Identify which cell holds the provided text, then report its [X, Y] central coordinate. 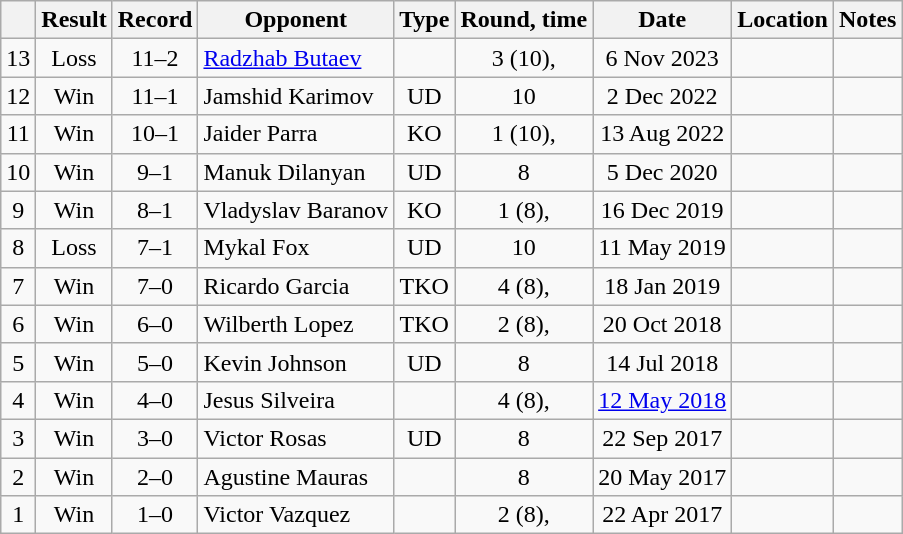
2–0 [155, 477]
Round, time [524, 20]
4–0 [155, 400]
1–0 [155, 515]
3 (10), [524, 58]
Kevin Johnson [296, 362]
Ricardo Garcia [296, 286]
Vladyslav Baranov [296, 210]
Jesus Silveira [296, 400]
22 Sep 2017 [662, 438]
5 [18, 362]
20 May 2017 [662, 477]
Record [155, 20]
Result [74, 20]
3 [18, 438]
11–2 [155, 58]
11–1 [155, 96]
8–1 [155, 210]
Manuk Dilanyan [296, 172]
Victor Rosas [296, 438]
Notes [867, 20]
Jamshid Karimov [296, 96]
1 [18, 515]
Radzhab Butaev [296, 58]
9–1 [155, 172]
6 [18, 324]
18 Jan 2019 [662, 286]
20 Oct 2018 [662, 324]
11 May 2019 [662, 248]
9 [18, 210]
5 Dec 2020 [662, 172]
3–0 [155, 438]
Jaider Parra [296, 134]
1 (8), [524, 210]
22 Apr 2017 [662, 515]
Agustine Mauras [296, 477]
Wilberth Lopez [296, 324]
6–0 [155, 324]
7–0 [155, 286]
12 May 2018 [662, 400]
11 [18, 134]
Date [662, 20]
2 [18, 477]
4 [18, 400]
7 [18, 286]
2 Dec 2022 [662, 96]
Victor Vazquez [296, 515]
12 [18, 96]
6 Nov 2023 [662, 58]
Type [424, 20]
13 [18, 58]
Opponent [296, 20]
10–1 [155, 134]
14 Jul 2018 [662, 362]
13 Aug 2022 [662, 134]
7–1 [155, 248]
Mykal Fox [296, 248]
1 (10), [524, 134]
5–0 [155, 362]
16 Dec 2019 [662, 210]
Location [783, 20]
